Output the (X, Y) coordinate of the center of the cell containing the given text.  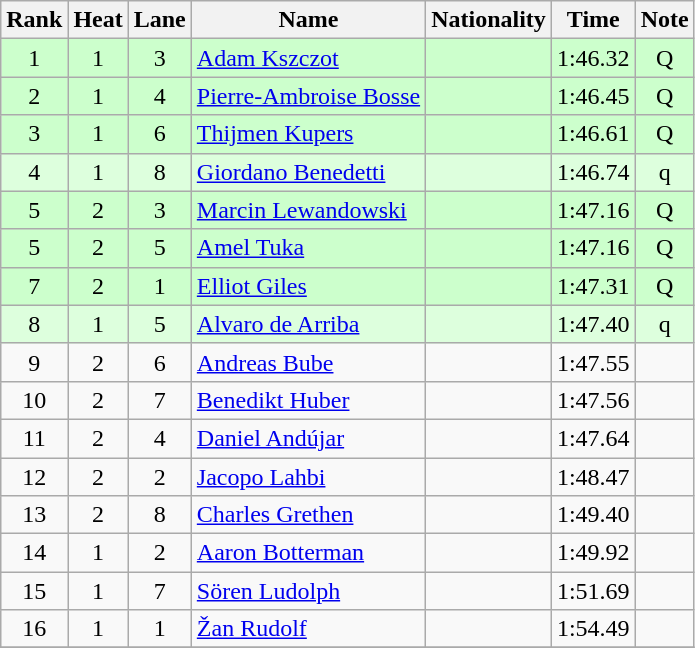
Žan Rudolf (308, 629)
12 (34, 477)
1:47.55 (593, 362)
1:48.47 (593, 477)
16 (34, 629)
1:46.32 (593, 58)
Time (593, 20)
Lane (160, 20)
Daniel Andújar (308, 438)
Alvaro de Arriba (308, 324)
10 (34, 400)
1:47.64 (593, 438)
1:47.56 (593, 400)
Jacopo Lahbi (308, 477)
Benedikt Huber (308, 400)
9 (34, 362)
Name (308, 20)
Note (664, 20)
Andreas Bube (308, 362)
1:49.40 (593, 515)
Rank (34, 20)
Elliot Giles (308, 286)
15 (34, 591)
Sören Ludolph (308, 591)
1:51.69 (593, 591)
Heat (98, 20)
Pierre-Ambroise Bosse (308, 96)
1:46.45 (593, 96)
14 (34, 553)
Thijmen Kupers (308, 134)
1:54.49 (593, 629)
Adam Kszczot (308, 58)
11 (34, 438)
1:46.74 (593, 172)
1:47.40 (593, 324)
13 (34, 515)
1:49.92 (593, 553)
Aaron Botterman (308, 553)
Marcin Lewandowski (308, 210)
Giordano Benedetti (308, 172)
Nationality (489, 20)
Amel Tuka (308, 248)
1:47.31 (593, 286)
Charles Grethen (308, 515)
1:46.61 (593, 134)
